Scan for the cell matching the given text and deliver its (x, y) coordinate at center. 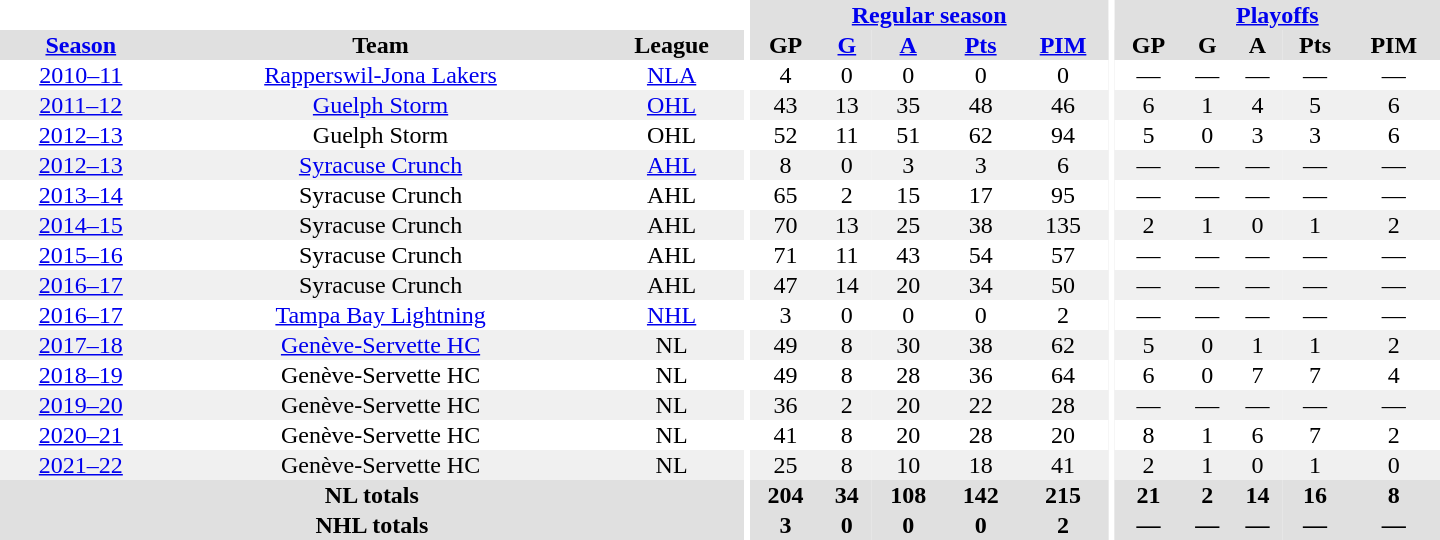
22 (980, 405)
35 (908, 105)
Tampa Bay Lightning (381, 315)
70 (785, 225)
League (671, 45)
52 (785, 135)
50 (1063, 285)
2017–18 (81, 345)
47 (785, 285)
2014–15 (81, 225)
54 (980, 255)
2019–20 (81, 405)
2020–21 (81, 435)
94 (1063, 135)
2018–19 (81, 375)
10 (908, 465)
30 (908, 345)
46 (1063, 105)
204 (785, 495)
Regular season (929, 15)
NHL (671, 315)
NHL totals (372, 525)
2015–16 (81, 255)
NL totals (372, 495)
16 (1316, 495)
2013–14 (81, 195)
2021–22 (81, 465)
135 (1063, 225)
2010–11 (81, 75)
Season (81, 45)
15 (908, 195)
Rapperswil-Jona Lakers (381, 75)
215 (1063, 495)
17 (980, 195)
Team (381, 45)
95 (1063, 195)
21 (1149, 495)
NLA (671, 75)
64 (1063, 375)
18 (980, 465)
142 (980, 495)
48 (980, 105)
Playoffs (1278, 15)
2011–12 (81, 105)
108 (908, 495)
51 (908, 135)
65 (785, 195)
57 (1063, 255)
71 (785, 255)
